Extract the [X, Y] coordinate from the center of the cell holding the provided text.  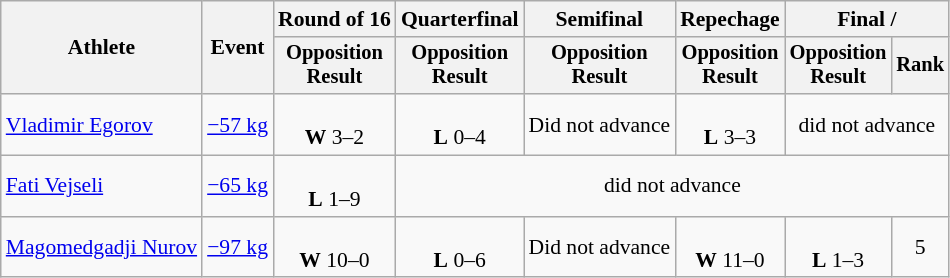
Vladimir Egorov [102, 124]
L 1–3 [838, 248]
W 10–0 [334, 248]
Semifinal [600, 19]
L 0–4 [460, 124]
L 3–3 [730, 124]
L 0–6 [460, 248]
Fati Vejseli [102, 186]
−97 kg [238, 248]
Round of 16 [334, 19]
Rank [920, 66]
5 [920, 248]
−57 kg [238, 124]
L 1–9 [334, 186]
−65 kg [238, 186]
Quarterfinal [460, 19]
W 11–0 [730, 248]
Athlete [102, 48]
Repechage [730, 19]
Final / [867, 19]
Magomedgadji Nurov [102, 248]
Event [238, 48]
W 3–2 [334, 124]
